Identify which cell holds the provided text, then report its (x, y) central coordinate. 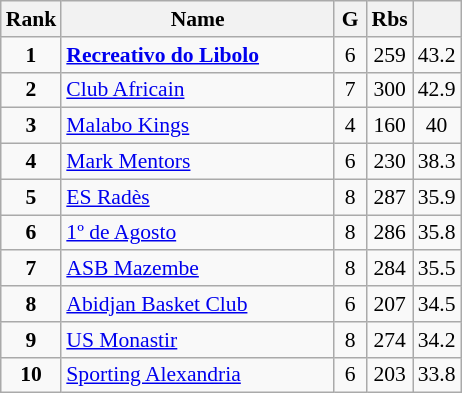
Abidjan Basket Club (198, 304)
40 (437, 126)
G (350, 19)
US Monastir (198, 340)
300 (390, 90)
ES Radès (198, 197)
35.9 (437, 197)
274 (390, 340)
Recreativo do Libolo (198, 55)
5 (32, 197)
Mark Mentors (198, 162)
Malabo Kings (198, 126)
35.5 (437, 269)
Rbs (390, 19)
230 (390, 162)
38.3 (437, 162)
34.5 (437, 304)
160 (390, 126)
3 (32, 126)
42.9 (437, 90)
Club Africain (198, 90)
1 (32, 55)
203 (390, 375)
9 (32, 340)
33.8 (437, 375)
286 (390, 233)
34.2 (437, 340)
Sporting Alexandria (198, 375)
Rank (32, 19)
259 (390, 55)
2 (32, 90)
35.8 (437, 233)
284 (390, 269)
10 (32, 375)
ASB Mazembe (198, 269)
207 (390, 304)
287 (390, 197)
Name (198, 19)
1º de Agosto (198, 233)
43.2 (437, 55)
